For the text-containing cell, return its midpoint in [X, Y] coordinate format. 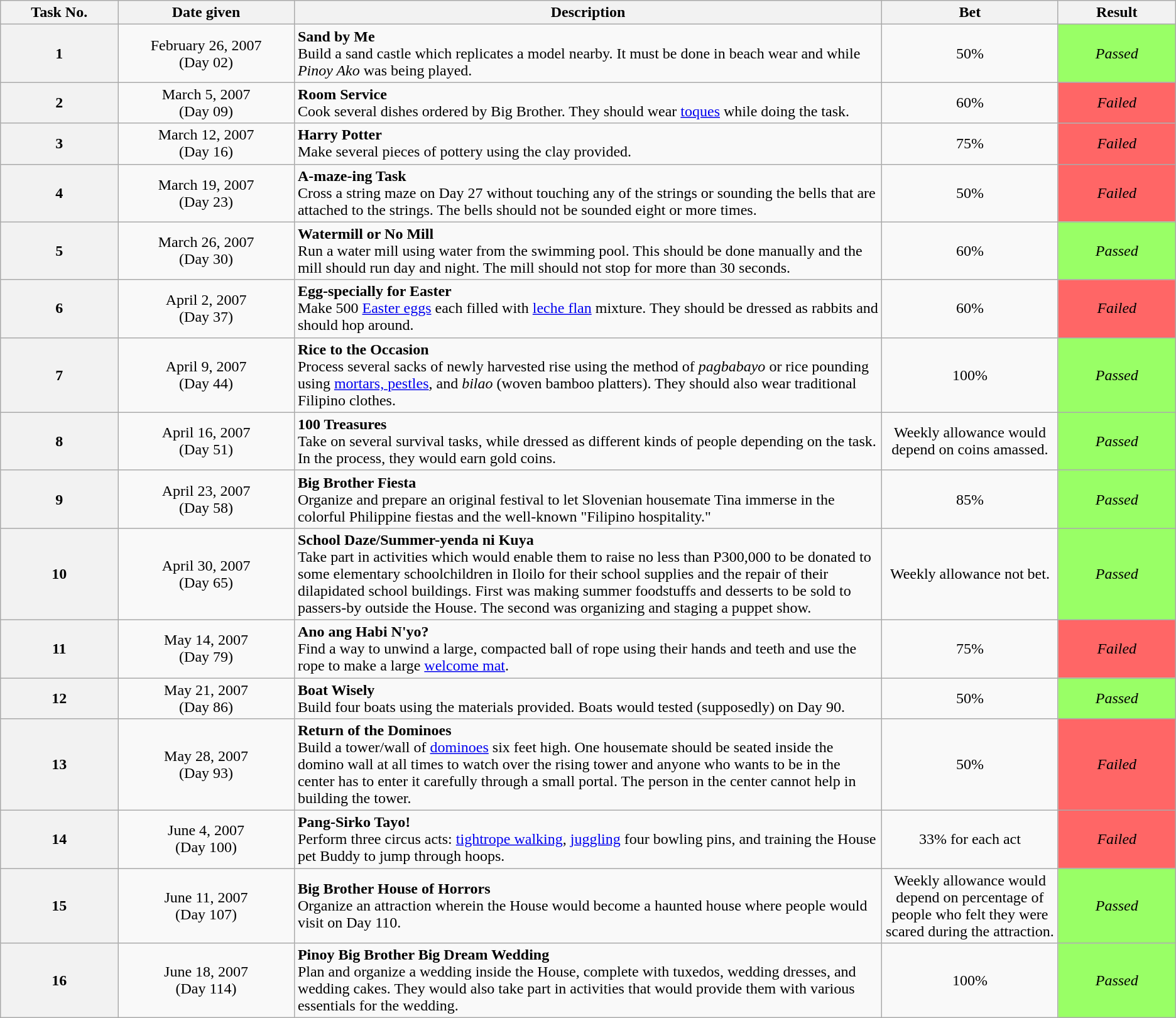
March 5, 2007(Day 09) [206, 103]
16 [59, 980]
9 [59, 499]
6 [59, 309]
2 [59, 103]
Pang-Sirko Tayo!Perform three circus acts: tightrope walking, juggling four bowling pins, and training the House pet Buddy to jump through hoops. [588, 840]
June 11, 2007(Day 107) [206, 906]
3 [59, 143]
May 14, 2007(Day 79) [206, 649]
April 30, 2007(Day 65) [206, 574]
February 26, 2007(Day 02) [206, 53]
Result [1117, 13]
Boat WiselyBuild four boats using the materials provided. Boats would tested (supposedly) on Day 90. [588, 698]
4 [59, 193]
1 [59, 53]
June 4, 2007(Day 100) [206, 840]
Ano ang Habi N'yo?Find a way to unwind a large, compacted ball of rope using their hands and teeth and use the rope to make a large welcome mat. [588, 649]
Weekly allowance would depend on percentage of people who felt they were scared during the attraction. [970, 906]
May 28, 2007(Day 93) [206, 765]
Weekly allowance not bet. [970, 574]
April 9, 2007(Day 44) [206, 375]
April 2, 2007(Day 37) [206, 309]
7 [59, 375]
85% [970, 499]
Egg-specially for EasterMake 500 Easter eggs each filled with leche flan mixture. They should be dressed as rabbits and should hop around. [588, 309]
12 [59, 698]
April 23, 2007(Day 58) [206, 499]
5 [59, 251]
11 [59, 649]
March 26, 2007(Day 30) [206, 251]
Date given [206, 13]
March 12, 2007(Day 16) [206, 143]
Description [588, 13]
14 [59, 840]
15 [59, 906]
13 [59, 765]
Sand by MeBuild a sand castle which replicates a model nearby. It must be done in beach wear and while Pinoy Ako was being played. [588, 53]
Big Brother House of HorrorsOrganize an attraction wherein the House would become a haunted house where people would visit on Day 110. [588, 906]
33% for each act [970, 840]
10 [59, 574]
March 19, 2007(Day 23) [206, 193]
June 18, 2007(Day 114) [206, 980]
Bet [970, 13]
Task No. [59, 13]
Room ServiceCook several dishes ordered by Big Brother. They should wear toques while doing the task. [588, 103]
May 21, 2007(Day 86) [206, 698]
Harry PotterMake several pieces of pottery using the clay provided. [588, 143]
8 [59, 441]
Weekly allowance would depend on coins amassed. [970, 441]
April 16, 2007(Day 51) [206, 441]
